Detect which cell encompasses the target text, then output its [x, y] center coordinate. 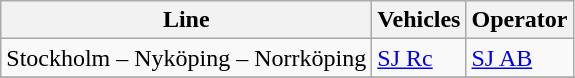
SJ AB [520, 58]
SJ Rc [419, 58]
Line [186, 20]
Operator [520, 20]
Stockholm – Nyköping – Norrköping [186, 58]
Vehicles [419, 20]
